For the text-containing cell, return its midpoint in (X, Y) coordinate format. 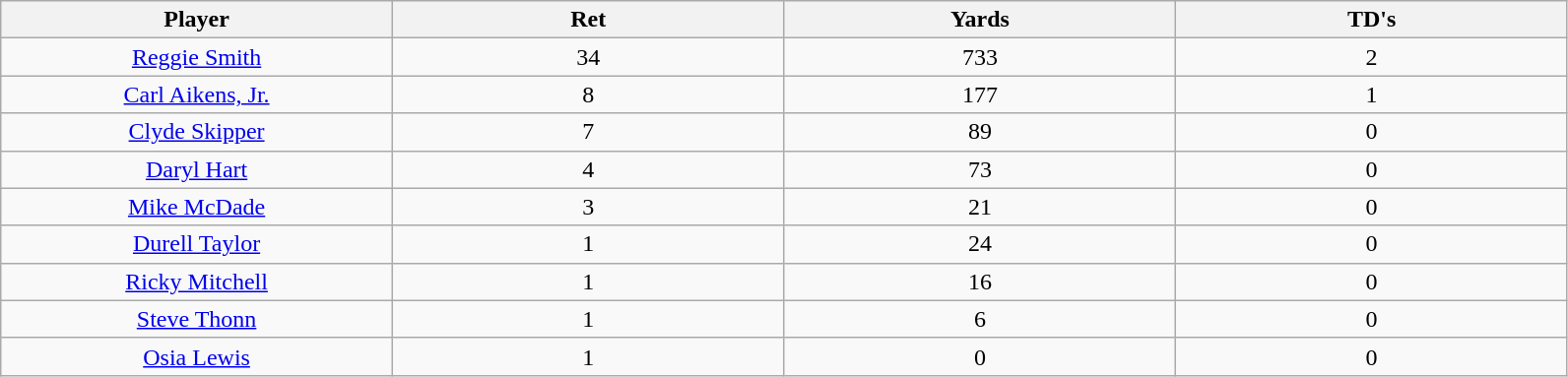
Player (197, 20)
Durell Taylor (197, 244)
Osia Lewis (197, 356)
Yards (980, 20)
8 (588, 94)
21 (980, 207)
Ricky Mitchell (197, 282)
Mike McDade (197, 207)
24 (980, 244)
Reggie Smith (197, 57)
733 (980, 57)
Clyde Skipper (197, 132)
177 (980, 94)
TD's (1372, 20)
6 (980, 319)
73 (980, 169)
Carl Aikens, Jr. (197, 94)
Daryl Hart (197, 169)
7 (588, 132)
2 (1372, 57)
89 (980, 132)
Steve Thonn (197, 319)
Ret (588, 20)
16 (980, 282)
4 (588, 169)
3 (588, 207)
34 (588, 57)
